Detect which cell encompasses the target text, then output its (x, y) center coordinate. 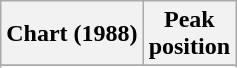
Peakposition (189, 34)
Chart (1988) (72, 34)
